Identify which cell holds the provided text, then report its [X, Y] central coordinate. 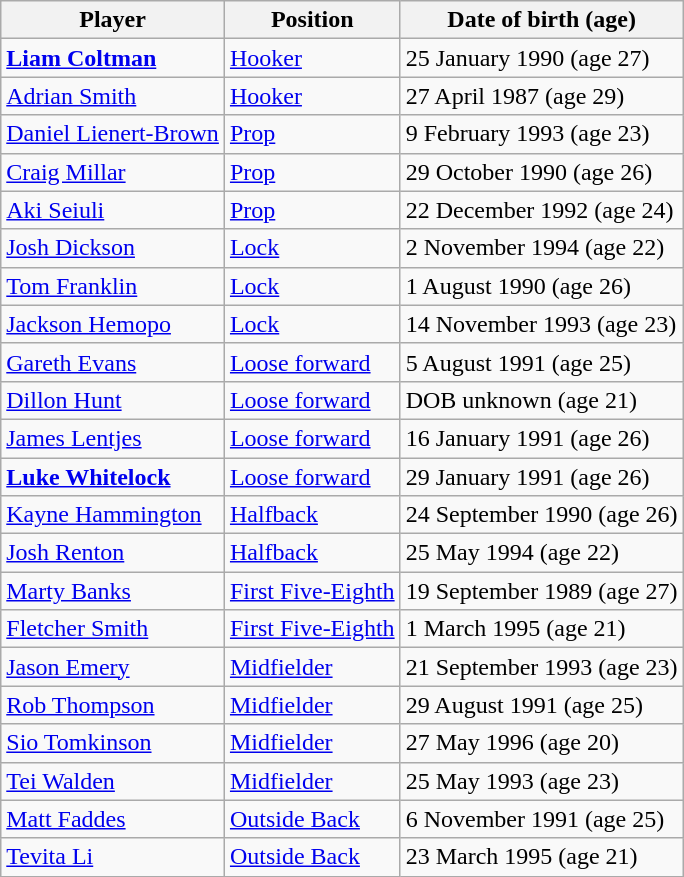
19 September 1989 (age 27) [542, 591]
Kayne Hammington [113, 515]
Date of birth (age) [542, 20]
Jackson Hemopo [113, 324]
16 January 1991 (age 26) [542, 438]
14 November 1993 (age 23) [542, 324]
9 February 1993 (age 23) [542, 134]
James Lentjes [113, 438]
Dillon Hunt [113, 400]
29 January 1991 (age 26) [542, 477]
24 September 1990 (age 26) [542, 515]
Matt Faddes [113, 819]
Luke Whitelock [113, 477]
Player [113, 20]
Fletcher Smith [113, 629]
Daniel Lienert-Brown [113, 134]
Tei Walden [113, 781]
Gareth Evans [113, 362]
21 September 1993 (age 23) [542, 667]
Tom Franklin [113, 286]
Aki Seiuli [113, 210]
22 December 1992 (age 24) [542, 210]
27 May 1996 (age 20) [542, 743]
2 November 1994 (age 22) [542, 248]
1 March 1995 (age 21) [542, 629]
23 March 1995 (age 21) [542, 857]
29 August 1991 (age 25) [542, 705]
Tevita Li [113, 857]
Jason Emery [113, 667]
Adrian Smith [113, 96]
25 January 1990 (age 27) [542, 58]
Rob Thompson [113, 705]
27 April 1987 (age 29) [542, 96]
Sio Tomkinson [113, 743]
5 August 1991 (age 25) [542, 362]
DOB unknown (age 21) [542, 400]
25 May 1994 (age 22) [542, 553]
25 May 1993 (age 23) [542, 781]
Josh Dickson [113, 248]
Craig Millar [113, 172]
Josh Renton [113, 553]
6 November 1991 (age 25) [542, 819]
29 October 1990 (age 26) [542, 172]
1 August 1990 (age 26) [542, 286]
Marty Banks [113, 591]
Position [312, 20]
Liam Coltman [113, 58]
